Search for the cell housing the specified text and yield its [x, y] center coordinate. 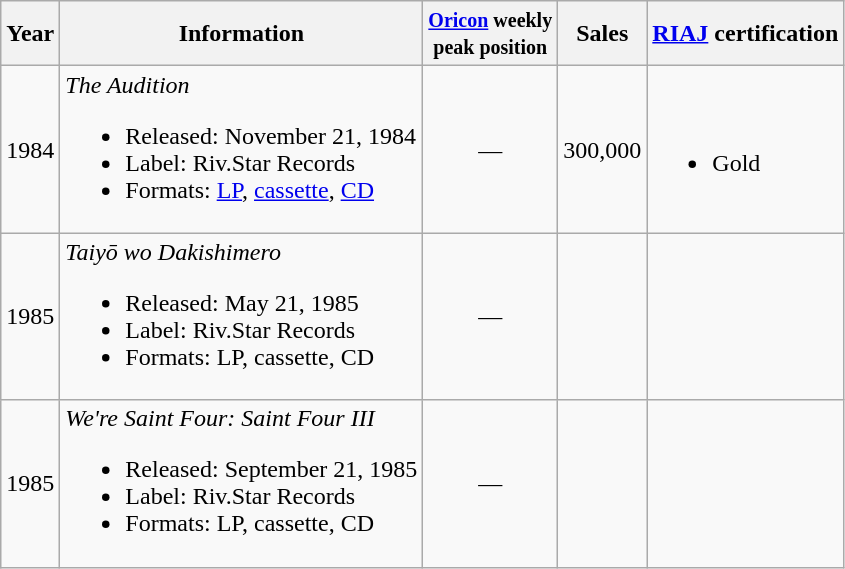
Taiyō wo DakishimeroReleased: May 21, 1985Label: Riv.Star RecordsFormats: LP, cassette, CD [242, 316]
Sales [602, 34]
Information [242, 34]
RIAJ certification [746, 34]
The AuditionReleased: November 21, 1984Label: Riv.Star RecordsFormats: LP, cassette, CD [242, 150]
We're Saint Four: Saint Four IIIReleased: September 21, 1985Label: Riv.Star RecordsFormats: LP, cassette, CD [242, 484]
Year [30, 34]
Gold [746, 150]
Oricon weeklypeak position [490, 34]
300,000 [602, 150]
1984 [30, 150]
